Identify which cell holds the provided text, then report its (X, Y) central coordinate. 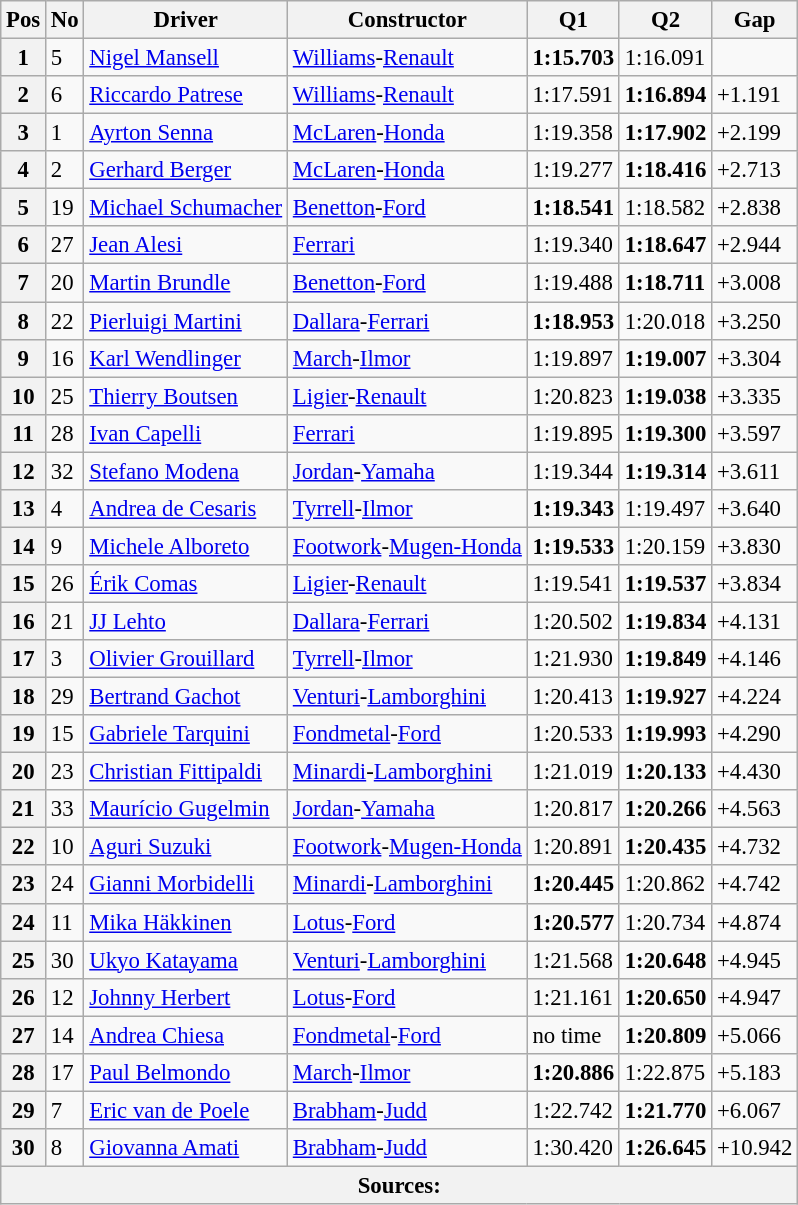
Sources: (400, 1185)
1:15.703 (573, 58)
Gerhard Berger (186, 170)
1:20.823 (573, 396)
1:26.645 (665, 1148)
1:19.358 (573, 133)
+5.066 (755, 1035)
Maurício Gugelmin (186, 809)
1:17.591 (573, 95)
Riccardo Patrese (186, 95)
Paul Belmondo (186, 1073)
Pos (24, 20)
Driver (186, 20)
+3.611 (755, 471)
Érik Comas (186, 584)
1:17.902 (665, 133)
1:18.953 (573, 321)
32 (65, 471)
1:19.541 (573, 584)
Mika Häkkinen (186, 922)
1:19.927 (665, 697)
+4.131 (755, 621)
13 (24, 509)
1:16.091 (665, 58)
1:20.435 (665, 847)
+6.067 (755, 1110)
Ivan Capelli (186, 433)
Bertrand Gachot (186, 697)
+3.335 (755, 396)
Olivier Grouillard (186, 659)
No (65, 20)
Eric van de Poele (186, 1110)
1:20.886 (573, 1073)
1:19.537 (665, 584)
+3.830 (755, 546)
+4.290 (755, 734)
Jean Alesi (186, 245)
Andrea de Cesaris (186, 509)
1:21.930 (573, 659)
Ayrton Senna (186, 133)
+4.563 (755, 809)
1:20.266 (665, 809)
1:20.445 (573, 885)
1:19.344 (573, 471)
1:19.007 (665, 358)
Andrea Chiesa (186, 1035)
1:19.497 (665, 509)
+4.224 (755, 697)
1:20.533 (573, 734)
1:18.541 (573, 208)
+5.183 (755, 1073)
+2.713 (755, 170)
Giovanna Amati (186, 1148)
1:22.742 (573, 1110)
+2.199 (755, 133)
1:19.533 (573, 546)
1:20.577 (573, 922)
+3.304 (755, 358)
Christian Fittipaldi (186, 772)
Thierry Boutsen (186, 396)
+3.250 (755, 321)
1:19.038 (665, 396)
+3.597 (755, 433)
1:18.416 (665, 170)
+4.874 (755, 922)
1:20.891 (573, 847)
Michael Schumacher (186, 208)
1:20.817 (573, 809)
Gap (755, 20)
+4.742 (755, 885)
Gianni Morbidelli (186, 885)
1:19.895 (573, 433)
1:30.420 (573, 1148)
1:21.568 (573, 960)
1:19.300 (665, 433)
1:20.413 (573, 697)
1:19.849 (665, 659)
1:20.018 (665, 321)
Aguri Suzuki (186, 847)
+4.732 (755, 847)
Pierluigi Martini (186, 321)
1:19.993 (665, 734)
1:19.343 (573, 509)
JJ Lehto (186, 621)
+4.947 (755, 997)
1:19.314 (665, 471)
1:21.770 (665, 1110)
1:20.862 (665, 885)
1:18.582 (665, 208)
no time (573, 1035)
1:19.488 (573, 283)
Q1 (573, 20)
+3.640 (755, 509)
1:19.277 (573, 170)
1:20.133 (665, 772)
1:20.734 (665, 922)
1:18.711 (665, 283)
1:20.159 (665, 546)
Q2 (665, 20)
1:20.648 (665, 960)
1:21.019 (573, 772)
Stefano Modena (186, 471)
+10.942 (755, 1148)
Karl Wendlinger (186, 358)
Martin Brundle (186, 283)
1:19.834 (665, 621)
Gabriele Tarquini (186, 734)
1:21.161 (573, 997)
1:20.502 (573, 621)
+2.944 (755, 245)
+4.146 (755, 659)
+1.191 (755, 95)
1:19.340 (573, 245)
+3.008 (755, 283)
1:16.894 (665, 95)
Ukyo Katayama (186, 960)
Michele Alboreto (186, 546)
Nigel Mansell (186, 58)
1:20.809 (665, 1035)
+4.430 (755, 772)
18 (24, 697)
1:19.897 (573, 358)
1:22.875 (665, 1073)
Johnny Herbert (186, 997)
+4.945 (755, 960)
+3.834 (755, 584)
1:20.650 (665, 997)
1:18.647 (665, 245)
+2.838 (755, 208)
Constructor (407, 20)
33 (65, 809)
